Extract the (x, y) coordinate from the center of the cell holding the provided text.  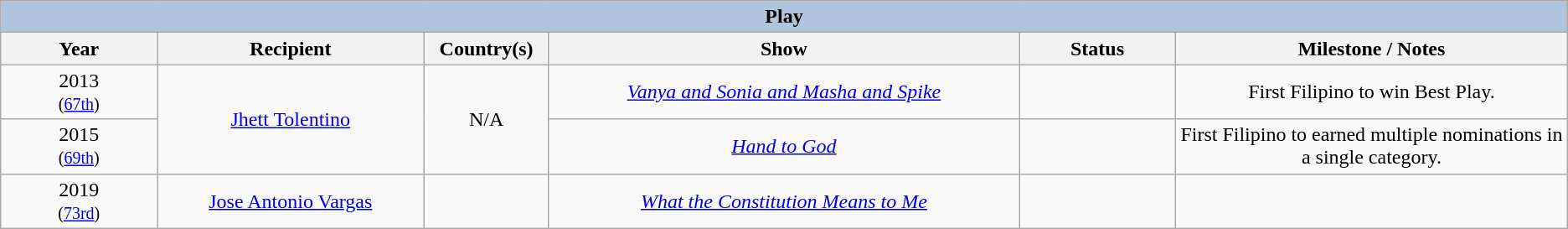
Hand to God (784, 146)
Status (1097, 49)
Year (79, 49)
Vanya and Sonia and Masha and Spike (784, 92)
First Filipino to win Best Play. (1372, 92)
2013(67th) (79, 92)
First Filipino to earned multiple nominations in a single category. (1372, 146)
Show (784, 49)
Jose Antonio Vargas (291, 201)
2015(69th) (79, 146)
Milestone / Notes (1372, 49)
Play (784, 17)
Recipient (291, 49)
Jhett Tolentino (291, 119)
2019(73rd) (79, 201)
N/A (487, 119)
Country(s) (487, 49)
What the Constitution Means to Me (784, 201)
